Return the [X, Y] coordinate for the center point of the cell that contains the specified text.  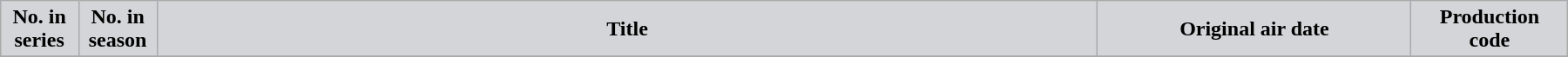
Original air date [1254, 29]
No. inseason [118, 29]
Title [627, 29]
No. inseries [39, 29]
Productioncode [1490, 29]
